From the cell containing the given text, extract its center point as [X, Y] coordinate. 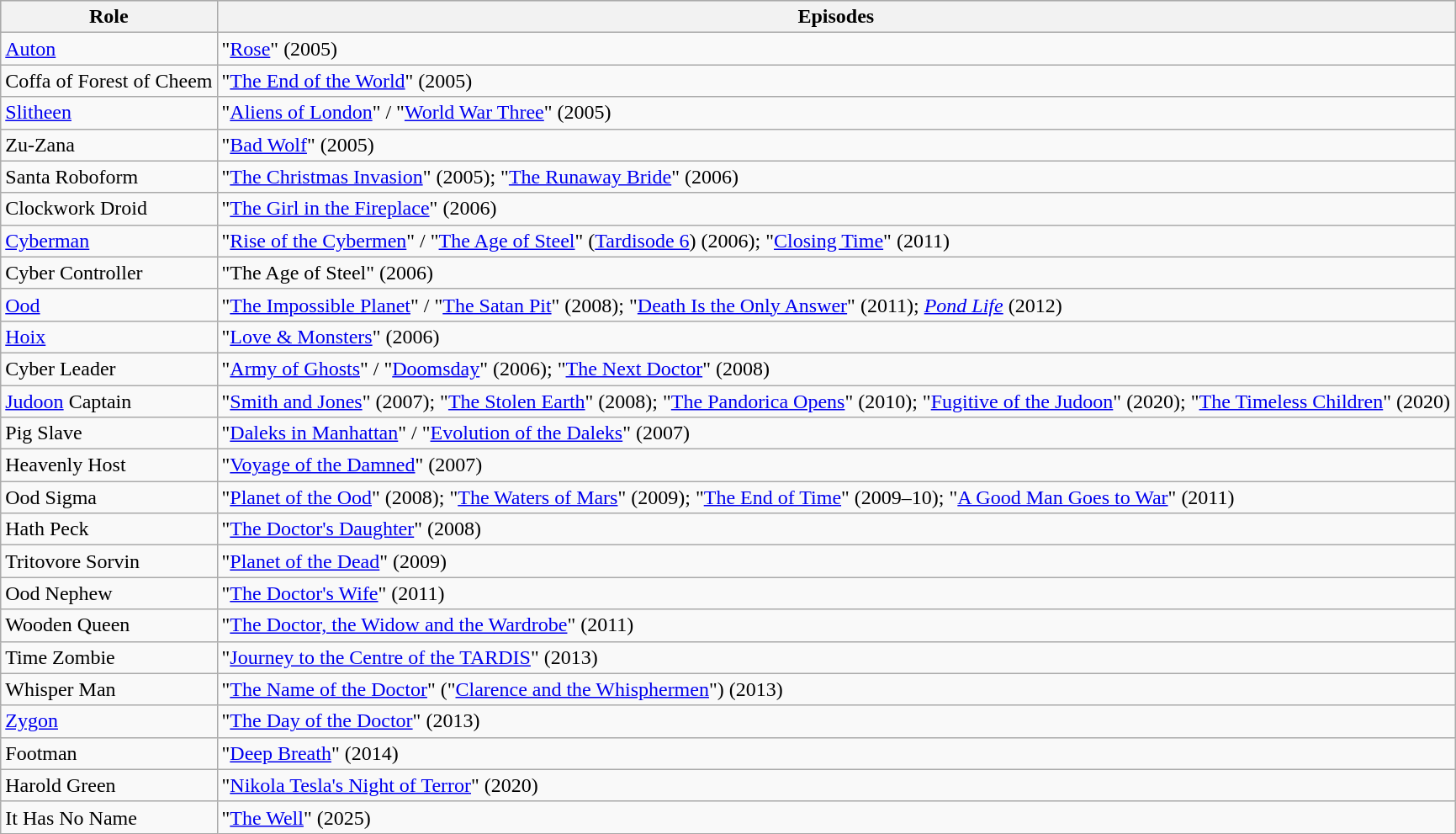
Whisper Man [109, 689]
Auton [109, 49]
"The Day of the Doctor" (2013) [836, 721]
"Rise of the Cybermen" / "The Age of Steel" (Tardisode 6) (2006); "Closing Time" (2011) [836, 241]
Cyberman [109, 241]
Ood Sigma [109, 497]
"The Doctor, the Widow and the Wardrobe" (2011) [836, 625]
Cyber Leader [109, 369]
"Army of Ghosts" / "Doomsday" (2006); "The Next Doctor" (2008) [836, 369]
It Has No Name [109, 817]
"Daleks in Manhattan" / "Evolution of the Daleks" (2007) [836, 433]
Hoix [109, 337]
"The Impossible Planet" / "The Satan Pit" (2008); "Death Is the Only Answer" (2011); Pond Life (2012) [836, 305]
"The Doctor's Wife" (2011) [836, 593]
"The Christmas Invasion" (2005); "The Runaway Bride" (2006) [836, 177]
"The Girl in the Fireplace" (2006) [836, 209]
Heavenly Host [109, 465]
Clockwork Droid [109, 209]
"The Age of Steel" (2006) [836, 273]
Role [109, 17]
Slitheen [109, 113]
Wooden Queen [109, 625]
"Deep Breath" (2014) [836, 753]
Zu-Zana [109, 145]
"Bad Wolf" (2005) [836, 145]
Santa Roboform [109, 177]
"The Doctor's Daughter" (2008) [836, 529]
"Aliens of London" / "World War Three" (2005) [836, 113]
"Planet of the Ood" (2008); "The Waters of Mars" (2009); "The End of Time" (2009–10); "A Good Man Goes to War" (2011) [836, 497]
Zygon [109, 721]
"Smith and Jones" (2007); "The Stolen Earth" (2008); "The Pandorica Opens" (2010); "Fugitive of the Judoon" (2020); "The Timeless Children" (2020) [836, 401]
Footman [109, 753]
"The Name of the Doctor" ("Clarence and the Whisphermen") (2013) [836, 689]
Cyber Controller [109, 273]
"Nikola Tesla's Night of Terror" (2020) [836, 785]
Time Zombie [109, 657]
"The Well" (2025) [836, 817]
"Journey to the Centre of the TARDIS" (2013) [836, 657]
Ood [109, 305]
Hath Peck [109, 529]
"Love & Monsters" (2006) [836, 337]
Judoon Captain [109, 401]
"Rose" (2005) [836, 49]
Episodes [836, 17]
Tritovore Sorvin [109, 561]
"Voyage of the Damned" (2007) [836, 465]
Harold Green [109, 785]
"The End of the World" (2005) [836, 81]
"Planet of the Dead" (2009) [836, 561]
Pig Slave [109, 433]
Ood Nephew [109, 593]
Coffa of Forest of Cheem [109, 81]
